Extract the [X, Y] coordinate from the center of the cell holding the provided text.  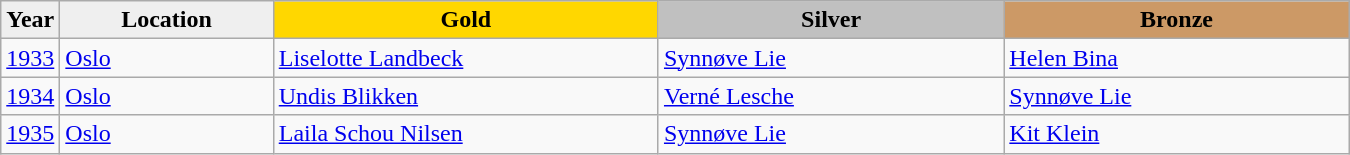
Helen Bina [1176, 58]
Laila Schou Nilsen [466, 134]
Undis Blikken [466, 96]
Kit Klein [1176, 134]
Silver [830, 20]
Bronze [1176, 20]
Year [30, 20]
1933 [30, 58]
Verné Lesche [830, 96]
Gold [466, 20]
1934 [30, 96]
Location [166, 20]
Liselotte Landbeck [466, 58]
1935 [30, 134]
